Extract the [X, Y] coordinate from the center of the cell holding the provided text.  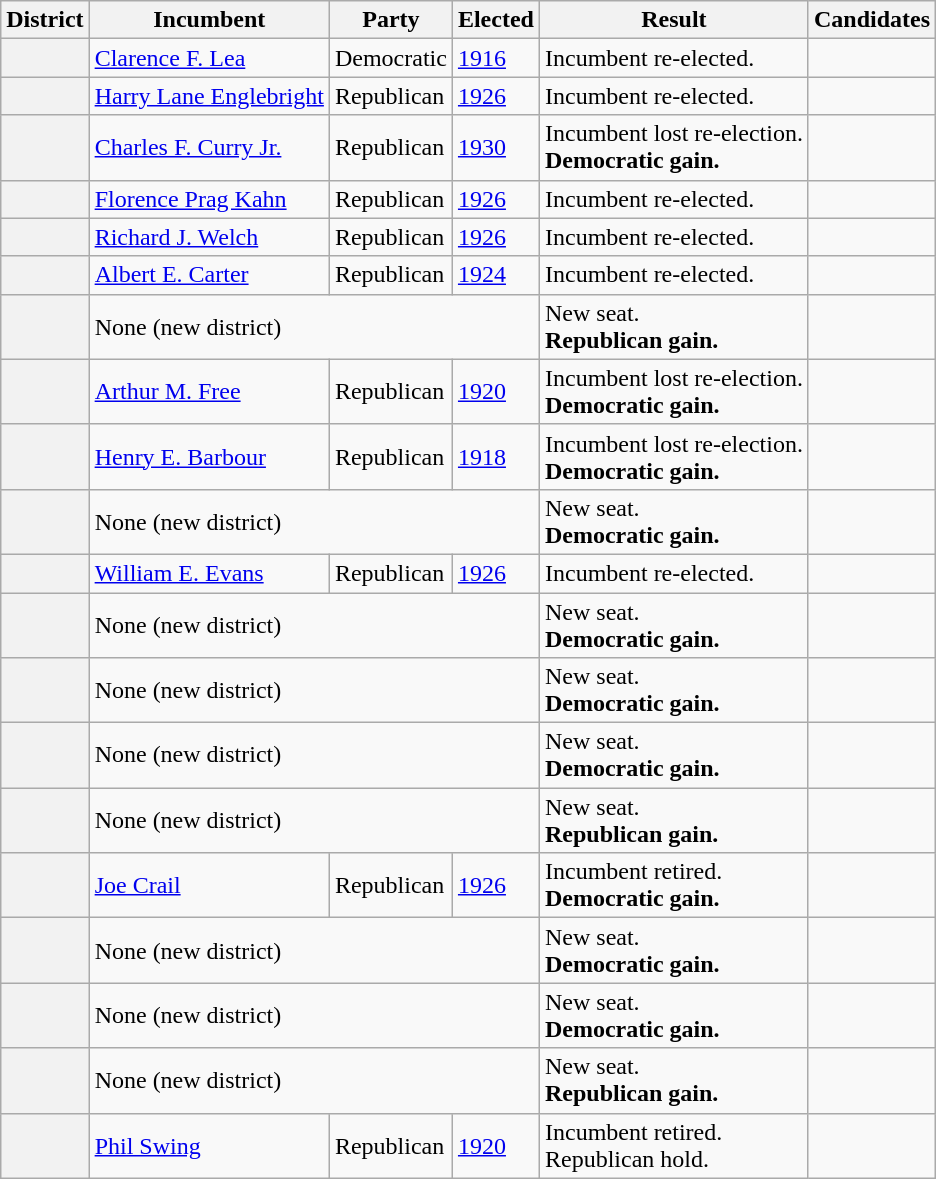
Harry Lane Englebright [209, 96]
Florence Prag Kahn [209, 199]
Democratic [390, 58]
Candidates [872, 20]
1930 [496, 148]
1916 [496, 58]
Joe Crail [209, 886]
Result [674, 20]
Elected [496, 20]
Albert E. Carter [209, 275]
Clarence F. Lea [209, 58]
1918 [496, 456]
1924 [496, 275]
William E. Evans [209, 573]
Incumbent [209, 20]
Phil Swing [209, 1146]
Incumbent retired.Democratic gain. [674, 886]
Arthur M. Free [209, 392]
Party [390, 20]
Incumbent retired.Republican hold. [674, 1146]
Charles F. Curry Jr. [209, 148]
Richard J. Welch [209, 237]
Henry E. Barbour [209, 456]
District [45, 20]
